Search for the cell housing the specified text and yield its [X, Y] center coordinate. 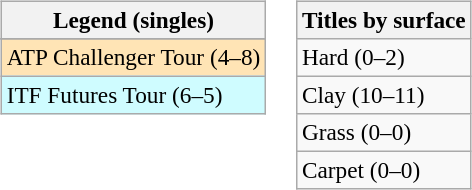
ITF Futures Tour (6–5) [133, 95]
Clay (10–11) [384, 95]
Carpet (0–0) [384, 171]
Titles by surface [384, 20]
Hard (0–2) [384, 57]
Grass (0–0) [384, 133]
ATP Challenger Tour (4–8) [133, 57]
Legend (singles) [133, 20]
